Scan for the cell matching the given text and deliver its (x, y) coordinate at center. 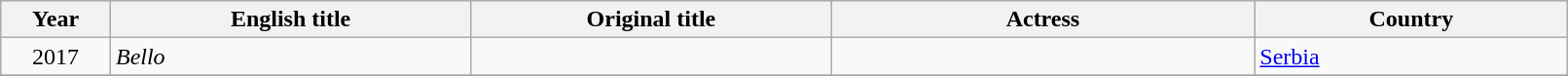
Serbia (1411, 57)
Original title (651, 19)
Country (1411, 19)
Actress (1043, 19)
English title (290, 19)
Year (56, 19)
Bello (290, 57)
2017 (56, 57)
